Provide the (x, y) coordinate of the cell's center where the given text is located.  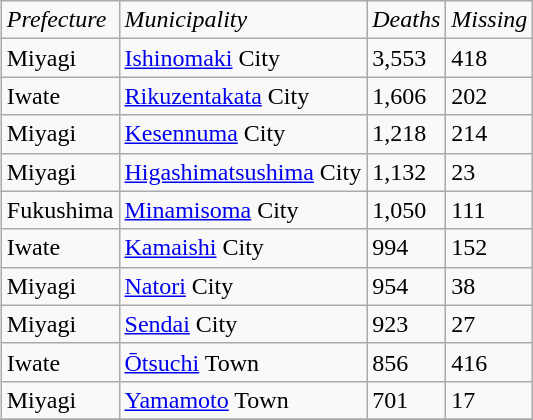
Kamaishi City (243, 248)
1,132 (406, 172)
1,050 (406, 210)
214 (490, 134)
152 (490, 248)
Higashimatsushima City (243, 172)
38 (490, 286)
Missing (490, 20)
17 (490, 400)
Kesennuma City (243, 134)
994 (406, 248)
856 (406, 362)
Ōtsuchi Town (243, 362)
Natori City (243, 286)
Fukushima (60, 210)
Municipality (243, 20)
Prefecture (60, 20)
954 (406, 286)
111 (490, 210)
Yamamoto Town (243, 400)
418 (490, 58)
701 (406, 400)
Ishinomaki City (243, 58)
1,218 (406, 134)
416 (490, 362)
1,606 (406, 96)
Sendai City (243, 324)
23 (490, 172)
3,553 (406, 58)
Minamisoma City (243, 210)
27 (490, 324)
Rikuzentakata City (243, 96)
923 (406, 324)
Deaths (406, 20)
202 (490, 96)
